Provide the [X, Y] coordinate of the cell's center where the given text is located.  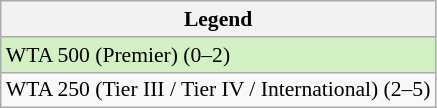
WTA 500 (Premier) (0–2) [218, 55]
Legend [218, 19]
WTA 250 (Tier III / Tier IV / International) (2–5) [218, 90]
